Return the (x, y) coordinate for the center point of the cell that contains the specified text.  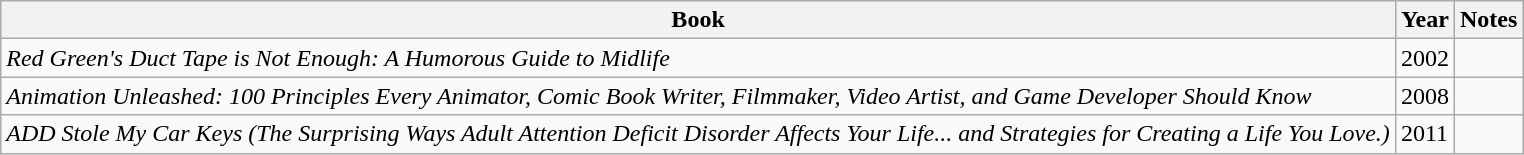
Notes (1488, 20)
2011 (1424, 134)
Book (698, 20)
ADD Stole My Car Keys (The Surprising Ways Adult Attention Deficit Disorder Affects Your Life... and Strategies for Creating a Life You Love.) (698, 134)
Year (1424, 20)
Animation Unleashed: 100 Principles Every Animator, Comic Book Writer, Filmmaker, Video Artist, and Game Developer Should Know (698, 96)
2002 (1424, 58)
2008 (1424, 96)
Red Green's Duct Tape is Not Enough: A Humorous Guide to Midlife (698, 58)
